Detect which cell encompasses the target text, then output its [X, Y] center coordinate. 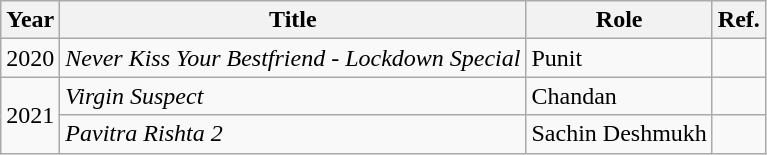
2021 [30, 115]
Never Kiss Your Bestfriend - Lockdown Special [293, 58]
2020 [30, 58]
Pavitra Rishta 2 [293, 134]
Sachin Deshmukh [619, 134]
Year [30, 20]
Role [619, 20]
Chandan [619, 96]
Title [293, 20]
Virgin Suspect [293, 96]
Punit [619, 58]
Ref. [738, 20]
